Find where the given text appears and provide that cell's center as [x, y] coordinate. 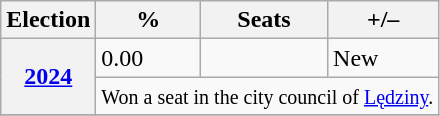
New [384, 58]
+/– [384, 20]
Won a seat in the city council of Lędziny. [268, 96]
0.00 [148, 58]
Seats [264, 20]
2024 [48, 77]
% [148, 20]
Election [48, 20]
